Identify which cell holds the provided text, then report its (X, Y) central coordinate. 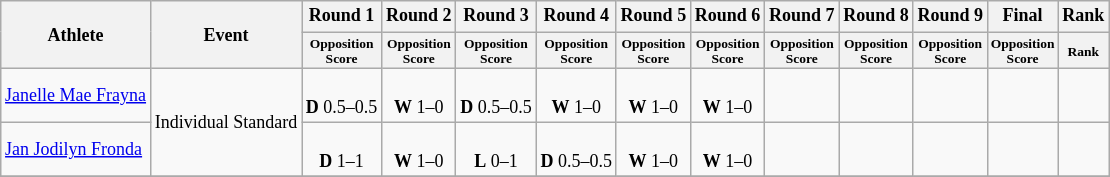
Round 1 (342, 16)
Round 3 (496, 16)
D 1–1 (342, 149)
Round 5 (653, 16)
Round 4 (576, 16)
Round 9 (950, 16)
Athlete (76, 35)
L 0–1 (496, 149)
Jan Jodilyn Fronda (76, 149)
Round 8 (876, 16)
Event (226, 35)
Janelle Mae Frayna (76, 96)
Round 2 (419, 16)
Round 7 (802, 16)
Round 6 (727, 16)
Individual Standard (226, 122)
Final (1022, 16)
